Determine the [X, Y] coordinate at the center of the cell enclosing the given text.  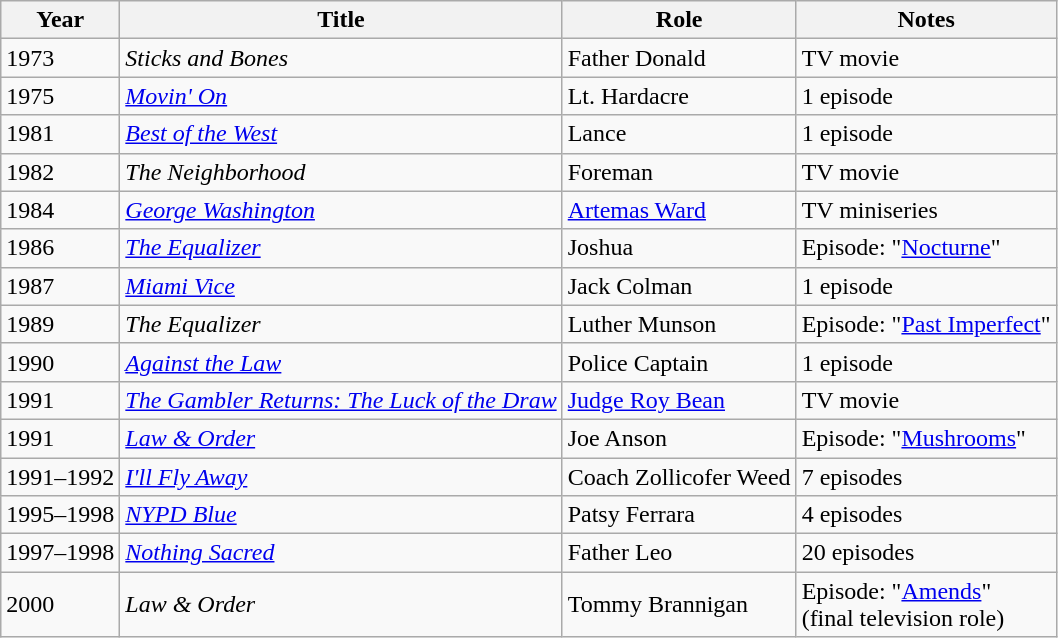
The Gambler Returns: The Luck of the Draw [341, 400]
1984 [60, 210]
Best of the West [341, 134]
Episode: "Amends"(final television role) [926, 604]
1989 [60, 324]
Joe Anson [679, 438]
Coach Zollicofer Weed [679, 477]
Miami Vice [341, 286]
Sticks and Bones [341, 58]
Judge Roy Bean [679, 400]
Notes [926, 20]
Father Donald [679, 58]
Police Captain [679, 362]
Against the Law [341, 362]
George Washington [341, 210]
Lance [679, 134]
Episode: "Past Imperfect" [926, 324]
1997–1998 [60, 553]
Father Leo [679, 553]
TV miniseries [926, 210]
1995–1998 [60, 515]
Episode: "Mushrooms" [926, 438]
Foreman [679, 172]
Patsy Ferrara [679, 515]
1990 [60, 362]
Tommy Brannigan [679, 604]
I'll Fly Away [341, 477]
Episode: "Nocturne" [926, 248]
Role [679, 20]
1991–1992 [60, 477]
1981 [60, 134]
20 episodes [926, 553]
Joshua [679, 248]
Jack Colman [679, 286]
1986 [60, 248]
Movin' On [341, 96]
Title [341, 20]
4 episodes [926, 515]
The Neighborhood [341, 172]
2000 [60, 604]
1973 [60, 58]
Artemas Ward [679, 210]
7 episodes [926, 477]
Year [60, 20]
1982 [60, 172]
Nothing Sacred [341, 553]
1987 [60, 286]
1975 [60, 96]
Lt. Hardacre [679, 96]
Luther Munson [679, 324]
NYPD Blue [341, 515]
